Provide the [x, y] coordinate of the cell's center where the given text is located.  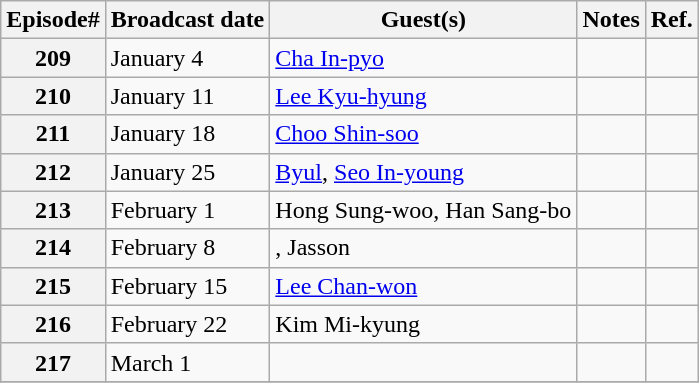
January 4 [188, 58]
February 8 [188, 248]
February 22 [188, 324]
February 1 [188, 210]
January 25 [188, 172]
January 18 [188, 134]
Byul, Seo In-young [424, 172]
215 [53, 286]
216 [53, 324]
Guest(s) [424, 20]
Episode# [53, 20]
Lee Kyu-hyung [424, 96]
209 [53, 58]
210 [53, 96]
212 [53, 172]
Kim Mi-kyung [424, 324]
Hong Sung-woo, Han Sang-bo [424, 210]
Lee Chan-won [424, 286]
January 11 [188, 96]
211 [53, 134]
March 1 [188, 362]
213 [53, 210]
Choo Shin-soo [424, 134]
Notes [611, 20]
, Jasson [424, 248]
Ref. [672, 20]
217 [53, 362]
Broadcast date [188, 20]
214 [53, 248]
Cha In-pyo [424, 58]
February 15 [188, 286]
